Identify which cell holds the provided text, then report its (X, Y) central coordinate. 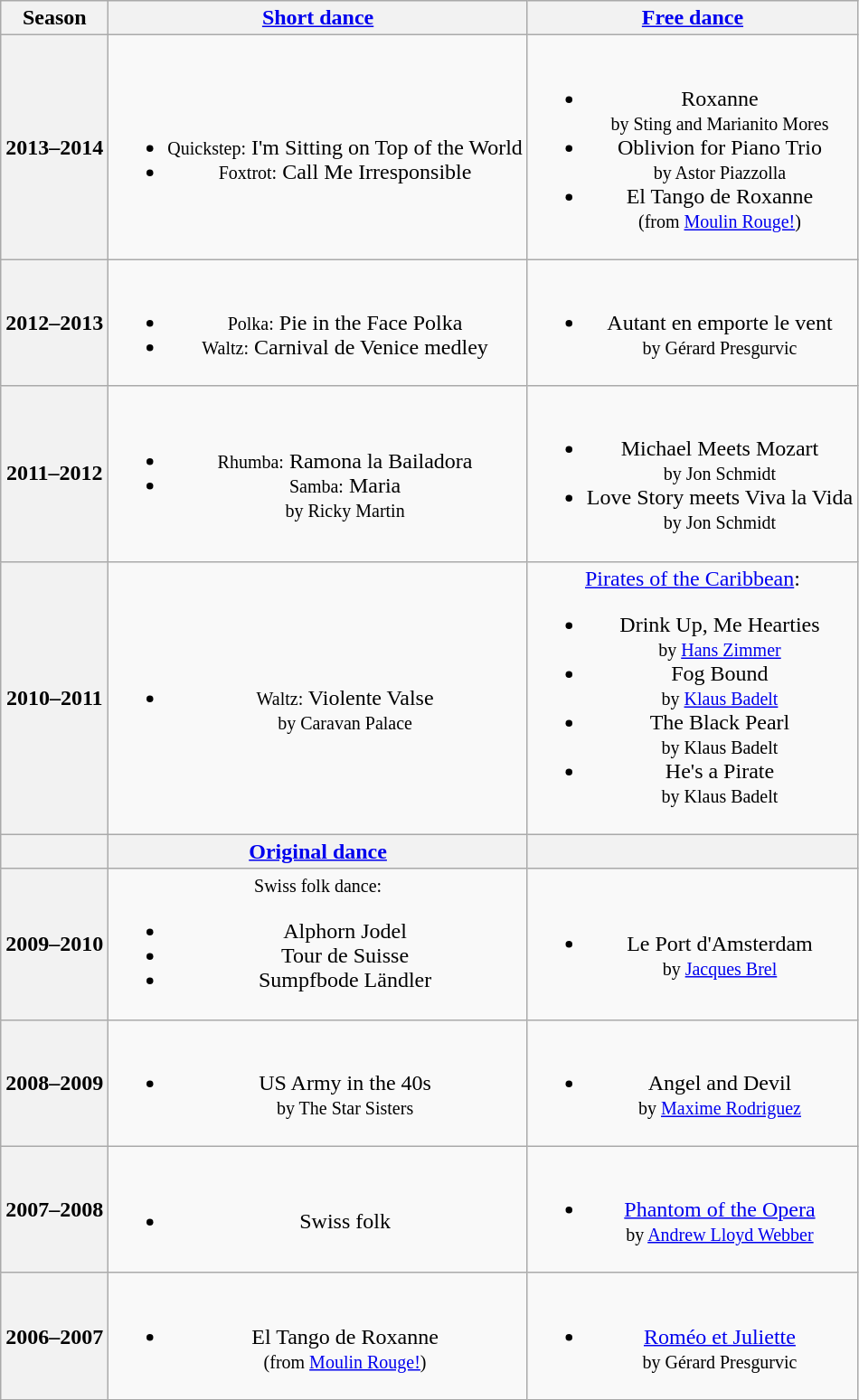
Free dance (693, 18)
US Army in the 40s by The Star Sisters (318, 1083)
2008–2009 (54, 1083)
Angel and Devil by Maxime Rodriguez (693, 1083)
2013–2014 (54, 147)
2011–2012 (54, 474)
Polka: Pie in the Face PolkaWaltz: Carnival de Venice medley (318, 323)
Quickstep: I'm Sitting on Top of the WorldFoxtrot: Call Me Irresponsible (318, 147)
Autant en emporte le vent by Gérard Presgurvic (693, 323)
Roméo et Juliette by Gérard Presgurvic (693, 1336)
Michael Meets Mozart by Jon Schmidt Love Story meets Viva la Vida by Jon Schmidt (693, 474)
Season (54, 18)
Rhumba: Ramona la BailadoraSamba: Maria by Ricky Martin (318, 474)
Pirates of the Caribbean:Drink Up, Me Hearties by Hans Zimmer Fog Bound by Klaus Badelt The Black Pearl by Klaus Badelt He's a Pirate by Klaus Badelt (693, 698)
2007–2008 (54, 1209)
Swiss folk (318, 1209)
2012–2013 (54, 323)
Swiss folk dance:Alphorn JodelTour de SuisseSumpfbode Ländler (318, 944)
2010–2011 (54, 698)
Short dance (318, 18)
Waltz: Violente Valse by Caravan Palace (318, 698)
Le Port d'Amsterdam by Jacques Brel (693, 944)
Phantom of the Opera by Andrew Lloyd Webber (693, 1209)
Original dance (318, 851)
Roxanne by Sting and Marianito Mores Oblivion for Piano Trio by Astor Piazzolla El Tango de Roxanne (from Moulin Rouge!) (693, 147)
2006–2007 (54, 1336)
2009–2010 (54, 944)
El Tango de Roxanne (from Moulin Rouge!) (318, 1336)
